Provide the (x, y) coordinate of the cell's center where the given text is located.  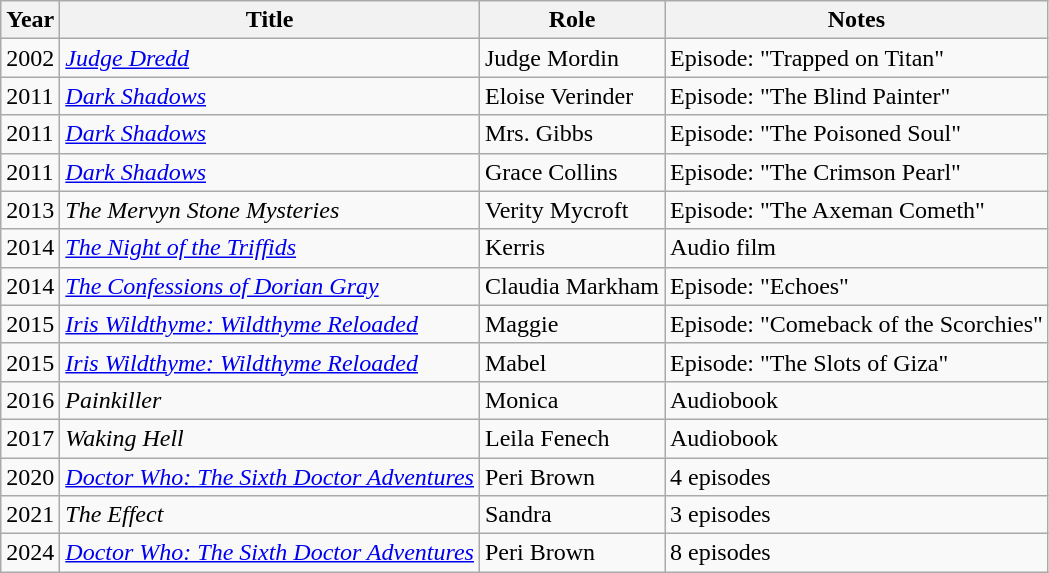
2002 (30, 58)
2024 (30, 553)
Episode: "Echoes" (856, 286)
Episode: "The Crimson Pearl" (856, 172)
Monica (572, 400)
Waking Hell (270, 438)
Episode: "The Slots of Giza" (856, 362)
2013 (30, 210)
Verity Mycroft (572, 210)
Eloise Verinder (572, 96)
Judge Mordin (572, 58)
Episode: "Comeback of the Scorchies" (856, 324)
Judge Dredd (270, 58)
Episode: "The Blind Painter" (856, 96)
4 episodes (856, 477)
Episode: "Trapped on Titan" (856, 58)
Audio film (856, 248)
Painkiller (270, 400)
The Night of the Triffids (270, 248)
Mrs. Gibbs (572, 134)
8 episodes (856, 553)
Notes (856, 20)
The Confessions of Dorian Gray (270, 286)
Year (30, 20)
Episode: "The Poisoned Soul" (856, 134)
Kerris (572, 248)
Sandra (572, 515)
Claudia Markham (572, 286)
2017 (30, 438)
The Effect (270, 515)
Role (572, 20)
Mabel (572, 362)
Maggie (572, 324)
Leila Fenech (572, 438)
The Mervyn Stone Mysteries (270, 210)
2016 (30, 400)
2021 (30, 515)
Grace Collins (572, 172)
Episode: "The Axeman Cometh" (856, 210)
Title (270, 20)
3 episodes (856, 515)
2020 (30, 477)
